Determine the [X, Y] coordinate at the center of the cell enclosing the given text.  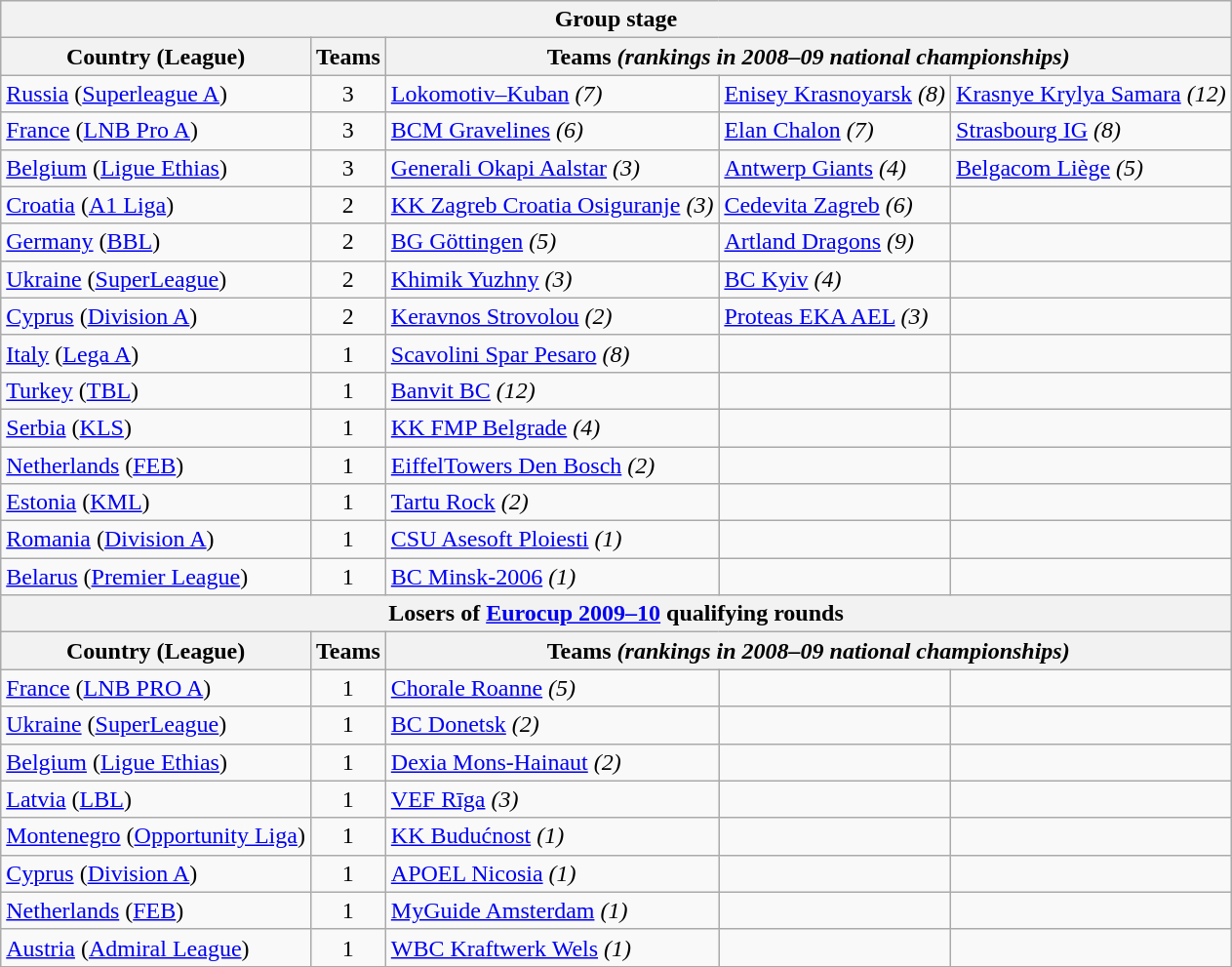
KK Budućnost (1) [552, 836]
Artland Dragons (9) [835, 242]
Dexia Mons-Hainaut (2) [552, 762]
BG Göttingen (5) [552, 242]
Keravnos Strovolou (2) [552, 316]
Serbia (KLS) [156, 427]
MyGuide Amsterdam (1) [552, 910]
Elan Chalon (7) [835, 131]
Generali Okapi Aalstar (3) [552, 168]
Enisey Krasnoyarsk (8) [835, 94]
Khimik Yuzhny (3) [552, 279]
WBC Kraftwerk Wels (1) [552, 947]
Chorale Roanne (5) [552, 688]
Lokomotiv–Kuban (7) [552, 94]
Tartu Rock (2) [552, 503]
CSU Asesoft Ploiesti (1) [552, 540]
Proteas EKA AEL (3) [835, 316]
BCM Gravelines (6) [552, 131]
Krasnye Krylya Samara (12) [1092, 94]
Turkey (TBL) [156, 390]
Strasbourg IG (8) [1092, 131]
BC Kyiv (4) [835, 279]
BC Minsk-2006 (1) [552, 577]
Scavolini Spar Pesaro (8) [552, 353]
Banvit BC (12) [552, 390]
Austria (Admiral League) [156, 947]
Italy (Lega A) [156, 353]
Latvia (LBL) [156, 799]
France (LNB PRO A) [156, 688]
Belgacom Liège (5) [1092, 168]
Montenegro (Opportunity Liga) [156, 836]
Estonia (KML) [156, 503]
VEF Rīga (3) [552, 799]
Germany (BBL) [156, 242]
KK Zagreb Croatia Osiguranje (3) [552, 205]
Russia (Superleague A) [156, 94]
Group stage [616, 20]
Belarus (Premier League) [156, 577]
Losers of Eurocup 2009–10 qualifying rounds [616, 614]
Cedevita Zagreb (6) [835, 205]
France (LNB Pro A) [156, 131]
Antwerp Giants (4) [835, 168]
APOEL Nicosia (1) [552, 873]
BC Donetsk (2) [552, 725]
KK FMP Belgrade (4) [552, 427]
EiffelTowers Den Bosch (2) [552, 465]
Romania (Division A) [156, 540]
Croatia (A1 Liga) [156, 205]
